Detect which cell encompasses the target text, then output its [X, Y] center coordinate. 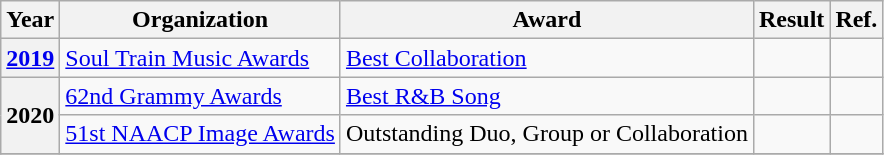
Organization [200, 20]
Year [30, 20]
2020 [30, 115]
Award [546, 20]
Result [791, 20]
Best Collaboration [546, 58]
Best R&B Song [546, 96]
Outstanding Duo, Group or Collaboration [546, 134]
Ref. [856, 20]
Soul Train Music Awards [200, 58]
62nd Grammy Awards [200, 96]
2019 [30, 58]
51st NAACP Image Awards [200, 134]
